Return [x, y] of the center of cell containing provided text 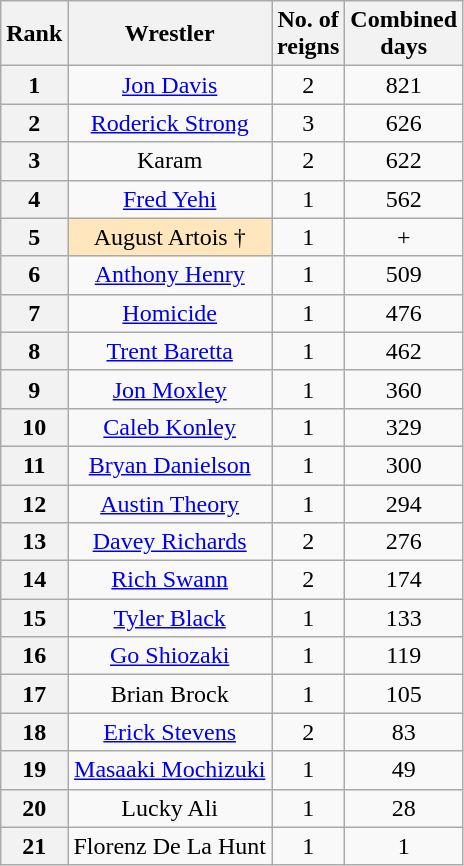
Austin Theory [170, 503]
Brian Brock [170, 694]
19 [34, 770]
83 [404, 732]
Roderick Strong [170, 123]
Florenz De La Hunt [170, 846]
12 [34, 503]
28 [404, 808]
Rank [34, 34]
15 [34, 618]
Karam [170, 161]
Davey Richards [170, 542]
8 [34, 351]
276 [404, 542]
821 [404, 85]
17 [34, 694]
14 [34, 580]
9 [34, 389]
Caleb Konley [170, 427]
Combineddays [404, 34]
Masaaki Mochizuki [170, 770]
Erick Stevens [170, 732]
462 [404, 351]
Fred Yehi [170, 199]
Jon Davis [170, 85]
105 [404, 694]
509 [404, 275]
August Artois † [170, 237]
11 [34, 465]
Lucky Ali [170, 808]
622 [404, 161]
21 [34, 846]
294 [404, 503]
Anthony Henry [170, 275]
Jon Moxley [170, 389]
360 [404, 389]
562 [404, 199]
119 [404, 656]
20 [34, 808]
5 [34, 237]
Go Shiozaki [170, 656]
300 [404, 465]
Homicide [170, 313]
No. ofreigns [308, 34]
4 [34, 199]
329 [404, 427]
476 [404, 313]
Rich Swann [170, 580]
16 [34, 656]
+ [404, 237]
13 [34, 542]
626 [404, 123]
Tyler Black [170, 618]
Wrestler [170, 34]
18 [34, 732]
174 [404, 580]
Trent Baretta [170, 351]
6 [34, 275]
10 [34, 427]
49 [404, 770]
Bryan Danielson [170, 465]
133 [404, 618]
7 [34, 313]
